Determine the [X, Y] coordinate at the center of the cell enclosing the given text.  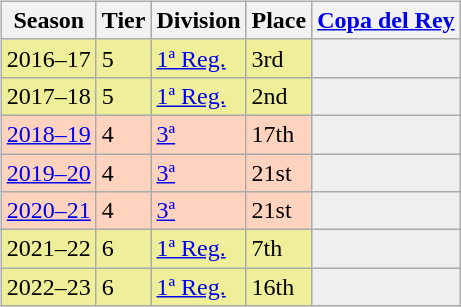
2018–19 [48, 134]
17th [279, 134]
2021–22 [48, 249]
Place [279, 20]
2022–23 [48, 287]
Tier [124, 20]
7th [279, 249]
2017–18 [48, 96]
2nd [279, 96]
3rd [279, 58]
2019–20 [48, 173]
Division [198, 20]
2016–17 [48, 58]
Season [48, 20]
Copa del Rey [386, 20]
16th [279, 287]
2020–21 [48, 211]
